Identify which cell holds the provided text, then report its (x, y) central coordinate. 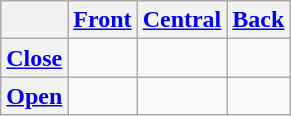
Front (102, 20)
Close (34, 58)
Back (258, 20)
Open (34, 96)
Central (182, 20)
